Provide the [x, y] coordinate of the cell's center where the given text is located.  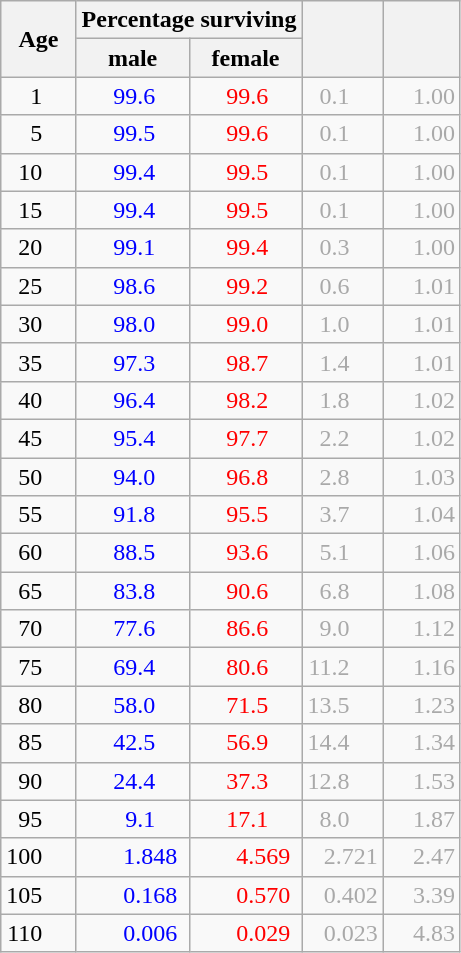
1.16 [422, 667]
12.8 [342, 781]
1.87 [422, 819]
80 [38, 705]
0.023 [342, 933]
25 [38, 286]
1.34 [422, 743]
5.1 [342, 553]
93.6 [246, 553]
3.39 [422, 895]
69.4 [132, 667]
91.8 [132, 515]
male [132, 58]
3.7 [342, 515]
female [246, 58]
99.0 [246, 324]
11.2 [342, 667]
85 [38, 743]
70 [38, 629]
97.3 [132, 362]
98.6 [132, 286]
99.1 [132, 248]
96.8 [246, 477]
98.7 [246, 362]
4.83 [422, 933]
95 [38, 819]
80.6 [246, 667]
105 [38, 895]
10 [38, 172]
0.6 [342, 286]
30 [38, 324]
42.5 [132, 743]
1.12 [422, 629]
88.5 [132, 553]
35 [38, 362]
90.6 [246, 591]
1.03 [422, 477]
0.402 [342, 895]
1.8 [342, 400]
5 [38, 134]
56.9 [246, 743]
0.168 [132, 895]
9.1 [132, 819]
14.4 [342, 743]
75 [38, 667]
60 [38, 553]
110 [38, 933]
0.006 [132, 933]
1.848 [132, 857]
Age [38, 39]
1 [38, 96]
55 [38, 515]
2.2 [342, 438]
90 [38, 781]
95.4 [132, 438]
1.0 [342, 324]
1.53 [422, 781]
50 [38, 477]
13.5 [342, 705]
58.0 [132, 705]
1.04 [422, 515]
8.0 [342, 819]
97.7 [246, 438]
1.23 [422, 705]
0.570 [246, 895]
94.0 [132, 477]
2.721 [342, 857]
15 [38, 210]
9.0 [342, 629]
17.1 [246, 819]
98.2 [246, 400]
71.5 [246, 705]
0.3 [342, 248]
1.4 [342, 362]
95.5 [246, 515]
20 [38, 248]
45 [38, 438]
86.6 [246, 629]
1.06 [422, 553]
77.6 [132, 629]
100 [38, 857]
2.47 [422, 857]
4.569 [246, 857]
6.8 [342, 591]
37.3 [246, 781]
24.4 [132, 781]
1.08 [422, 591]
40 [38, 400]
2.8 [342, 477]
99.2 [246, 286]
96.4 [132, 400]
0.029 [246, 933]
98.0 [132, 324]
65 [38, 591]
Percentage surviving [189, 20]
83.8 [132, 591]
